Determine the [X, Y] coordinate at the center of the cell enclosing the given text.  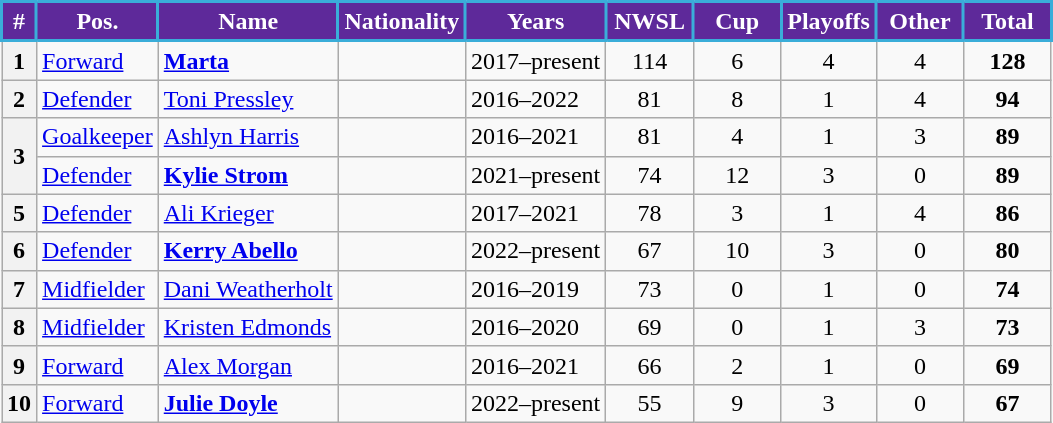
Goalkeeper [98, 137]
55 [650, 403]
78 [650, 213]
128 [1008, 60]
Other [920, 22]
Cup [737, 22]
Nationality [402, 22]
12 [737, 175]
80 [1008, 251]
Years [535, 22]
Dani Weatherholt [248, 289]
# [20, 22]
Pos. [98, 22]
2016–2020 [535, 327]
2016–2019 [535, 289]
Ali Krieger [248, 213]
Marta [248, 60]
66 [650, 365]
2017–2021 [535, 213]
Total [1008, 22]
Julie Doyle [248, 403]
2017–present [535, 60]
5 [20, 213]
2021–present [535, 175]
Ashlyn Harris [248, 137]
94 [1008, 99]
Playoffs [828, 22]
Toni Pressley [248, 99]
Alex Morgan [248, 365]
7 [20, 289]
Kristen Edmonds [248, 327]
114 [650, 60]
2016–2022 [535, 99]
Kerry Abello [248, 251]
Name [248, 22]
86 [1008, 213]
NWSL [650, 22]
Kylie Strom [248, 175]
